Provide the (x, y) coordinate of the cell's center where the given text is located.  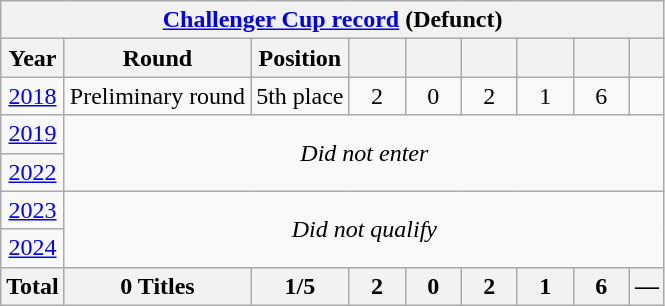
Round (157, 58)
Did not enter (364, 153)
Challenger Cup record (Defunct) (333, 20)
1/5 (300, 286)
5th place (300, 96)
Position (300, 58)
2019 (33, 134)
Did not qualify (364, 229)
2022 (33, 172)
— (646, 286)
2024 (33, 248)
Year (33, 58)
0 Titles (157, 286)
Preliminary round (157, 96)
Total (33, 286)
2018 (33, 96)
2023 (33, 210)
